From the cell containing the given text, extract its center point as (x, y) coordinate. 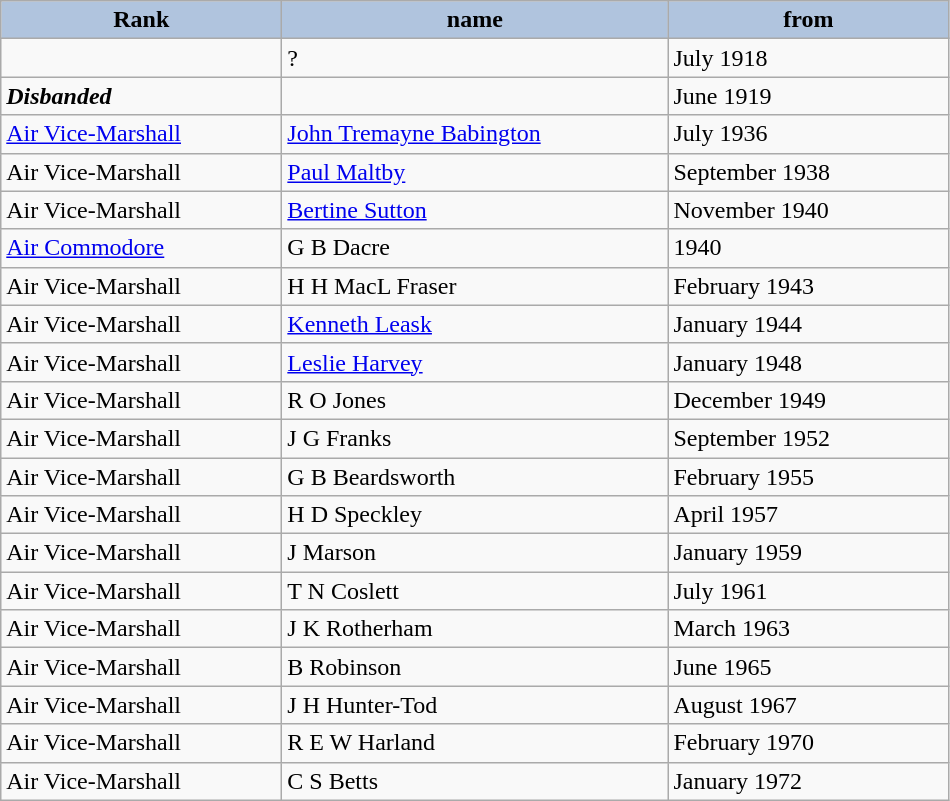
? (475, 58)
January 1944 (808, 324)
Disbanded (142, 96)
Paul Maltby (475, 172)
Bertine Sutton (475, 210)
June 1919 (808, 96)
January 1959 (808, 553)
April 1957 (808, 515)
from (808, 20)
J Marson (475, 553)
March 1963 (808, 629)
July 1961 (808, 591)
July 1936 (808, 134)
J G Franks (475, 438)
September 1938 (808, 172)
December 1949 (808, 400)
G B Beardsworth (475, 477)
J K Rotherham (475, 629)
R O Jones (475, 400)
H D Speckley (475, 515)
H H MacL Fraser (475, 286)
January 1948 (808, 362)
Air Commodore (142, 248)
Kenneth Leask (475, 324)
J H Hunter-Tod (475, 705)
August 1967 (808, 705)
C S Betts (475, 781)
November 1940 (808, 210)
July 1918 (808, 58)
T N Coslett (475, 591)
February 1943 (808, 286)
February 1970 (808, 743)
B Robinson (475, 667)
June 1965 (808, 667)
Rank (142, 20)
R E W Harland (475, 743)
September 1952 (808, 438)
February 1955 (808, 477)
G B Dacre (475, 248)
John Tremayne Babington (475, 134)
Leslie Harvey (475, 362)
name (475, 20)
1940 (808, 248)
January 1972 (808, 781)
